Pinpoint the cell where the given text exists, returning its [x, y] midpoint coordinate. 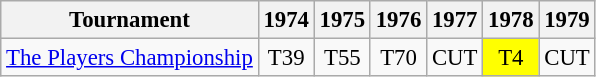
1976 [398, 20]
1979 [567, 20]
1978 [511, 20]
1977 [455, 20]
1974 [286, 20]
1975 [342, 20]
T55 [342, 58]
T70 [398, 58]
T39 [286, 58]
T4 [511, 58]
The Players Championship [130, 58]
Tournament [130, 20]
